Output the (X, Y) coordinate of the center of the cell containing the given text.  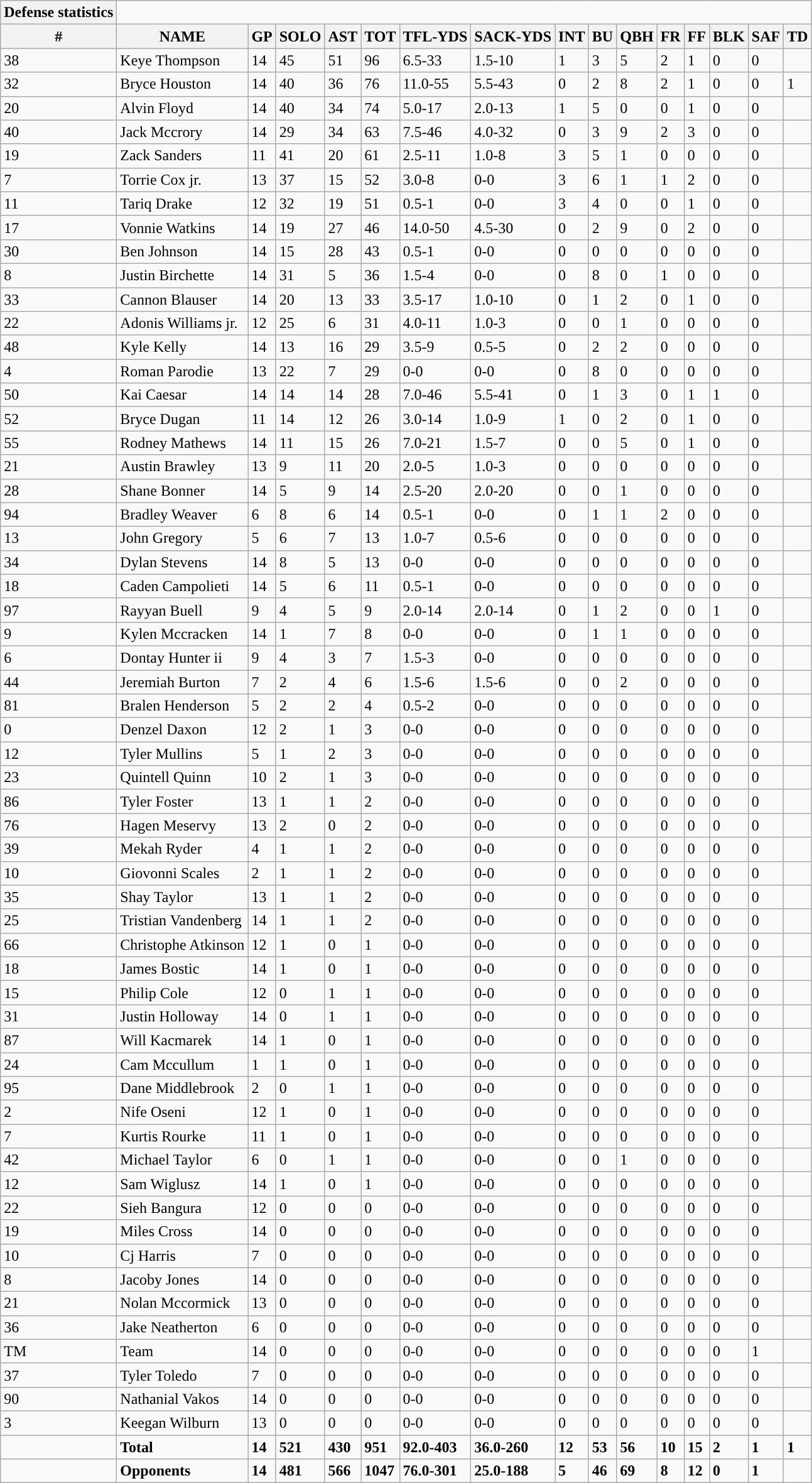
Rayyan Buell (182, 610)
3.5-17 (435, 300)
566 (343, 1471)
44 (59, 682)
0.5-6 (513, 538)
Adonis Williams jr. (182, 323)
430 (343, 1447)
TM (59, 1351)
Tyler Foster (182, 801)
5.5-41 (513, 395)
0.5-5 (513, 347)
INT (572, 36)
SACK-YDS (513, 36)
951 (381, 1447)
Justin Birchette (182, 275)
4.0-32 (513, 132)
94 (59, 514)
35 (59, 897)
BLK (729, 36)
Bryce Houston (182, 84)
16 (343, 347)
Vonnie Watkins (182, 227)
1.5-4 (435, 275)
97 (59, 610)
Quintell Quinn (182, 778)
30 (59, 251)
TD (798, 36)
Sam Wiglusz (182, 1184)
Kai Caesar (182, 395)
1.5-7 (513, 443)
Total (182, 1447)
521 (300, 1447)
23 (59, 778)
45 (300, 60)
25.0-188 (513, 1471)
96 (381, 60)
Tariq Drake (182, 204)
Tyler Mullins (182, 754)
74 (381, 108)
53 (602, 1447)
Ben Johnson (182, 251)
Bradley Weaver (182, 514)
FF (696, 36)
Torrie Cox jr. (182, 180)
Tyler Toledo (182, 1375)
41 (300, 156)
90 (59, 1399)
2.0-5 (435, 467)
Kylen Mccracken (182, 634)
7.0-21 (435, 443)
87 (59, 1040)
Jake Neatherton (182, 1327)
76.0-301 (435, 1471)
2.5-11 (435, 156)
SOLO (300, 36)
1.0-9 (513, 419)
50 (59, 395)
Bryce Dugan (182, 419)
5.5-43 (513, 84)
69 (637, 1471)
Alvin Floyd (182, 108)
Jacoby Jones (182, 1279)
63 (381, 132)
48 (59, 347)
NAME (182, 36)
Dane Middlebrook (182, 1089)
56 (637, 1447)
7.0-46 (435, 395)
Hagen Meservy (182, 825)
Cam Mccullum (182, 1065)
86 (59, 801)
Team (182, 1351)
SAF (766, 36)
FR (671, 36)
1.0-7 (435, 538)
Keye Thompson (182, 60)
Cj Harris (182, 1256)
17 (59, 227)
66 (59, 945)
27 (343, 227)
3.0-14 (435, 419)
Rodney Mathews (182, 443)
Kyle Kelly (182, 347)
2.0-13 (513, 108)
Sieh Bangura (182, 1208)
Shay Taylor (182, 897)
1.5-3 (435, 658)
Justin Holloway (182, 1016)
14.0-50 (435, 227)
Bralen Henderson (182, 706)
42 (59, 1160)
Shane Bonner (182, 491)
6.5-33 (435, 60)
AST (343, 36)
0.5-2 (435, 706)
43 (381, 251)
# (59, 36)
Defense statistics (59, 13)
Opponents (182, 1471)
4.0-11 (435, 323)
GP (262, 36)
1.0-8 (513, 156)
Dontay Hunter ii (182, 658)
2.0-20 (513, 491)
Jack Mccrory (182, 132)
7.5-46 (435, 132)
Nife Oseni (182, 1112)
Christophe Atkinson (182, 945)
39 (59, 849)
5.0-17 (435, 108)
81 (59, 706)
55 (59, 443)
Roman Parodie (182, 371)
James Bostic (182, 969)
QBH (637, 36)
Denzel Daxon (182, 730)
24 (59, 1065)
BU (602, 36)
3.5-9 (435, 347)
Philip Cole (182, 992)
Nolan Mccormick (182, 1303)
Michael Taylor (182, 1160)
Miles Cross (182, 1232)
1047 (381, 1471)
TFL-YDS (435, 36)
Jeremiah Burton (182, 682)
1.5-10 (513, 60)
Nathanial Vakos (182, 1399)
TOT (381, 36)
4.5-30 (513, 227)
Tristian Vandenberg (182, 921)
Dylan Stevens (182, 562)
95 (59, 1089)
Will Kacmarek (182, 1040)
3.0-8 (435, 180)
92.0-403 (435, 1447)
1.0-10 (513, 300)
Mekah Ryder (182, 849)
Keegan Wilburn (182, 1423)
481 (300, 1471)
36.0-260 (513, 1447)
Zack Sanders (182, 156)
11.0-55 (435, 84)
61 (381, 156)
Giovonni Scales (182, 873)
2.5-20 (435, 491)
Caden Campolieti (182, 586)
John Gregory (182, 538)
Cannon Blauser (182, 300)
Kurtis Rourke (182, 1136)
Austin Brawley (182, 467)
38 (59, 60)
